Search for the cell housing the specified text and yield its (x, y) center coordinate. 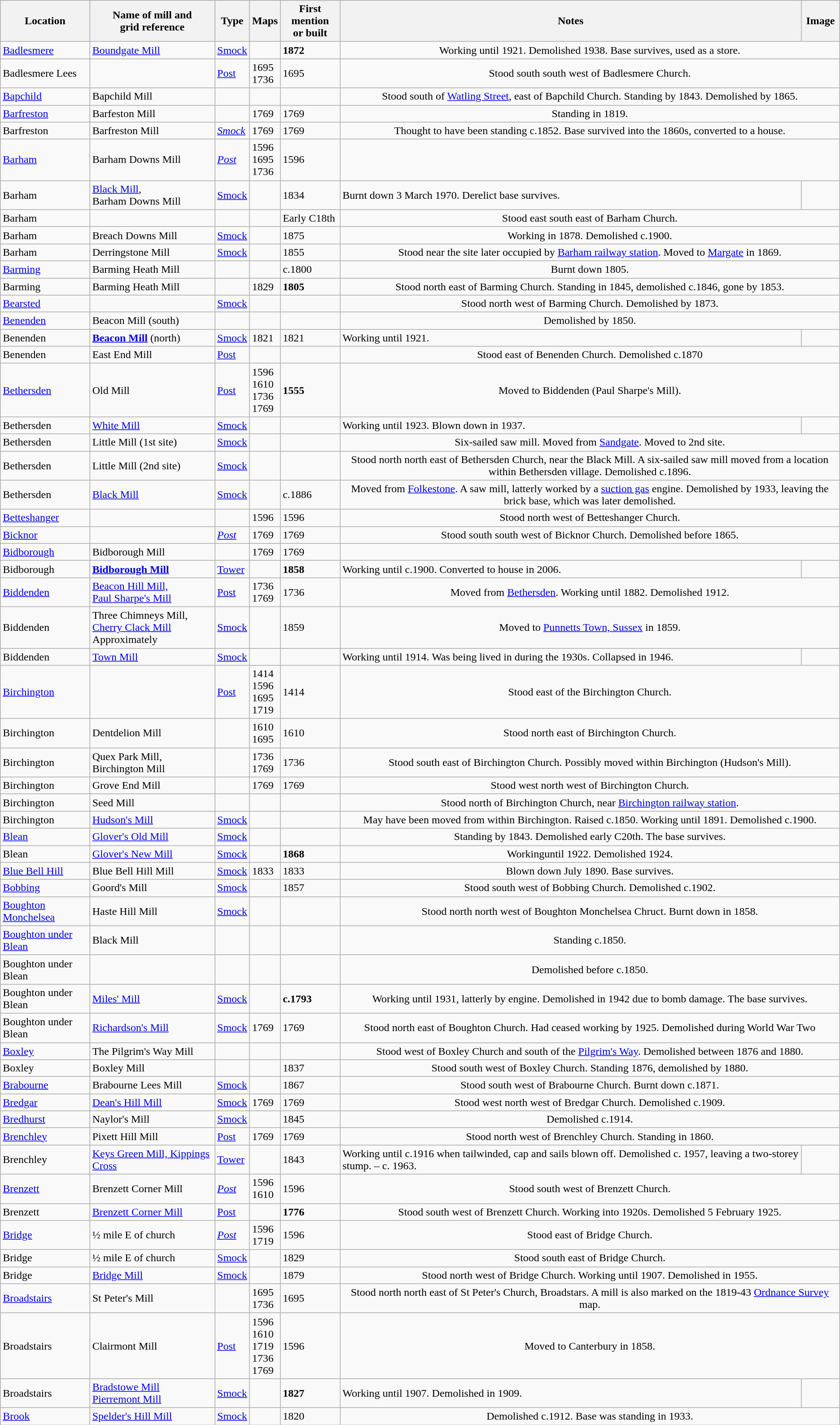
Breach Downs Mill (152, 235)
Black Mill,Barham Downs Mill (152, 195)
Blown down July 1890. Base survives. (590, 871)
Working until 1931, latterly by engine. Demolished in 1942 due to bomb damage. The base survives. (590, 999)
Stood east of Benenden Church. Demolished c.1870 (590, 355)
Stood north east of Birchington Church. (590, 733)
Burnt down 3 March 1970. Derelict base survives. (571, 195)
Boundgate Mill (152, 50)
Badlesmere Lees (45, 74)
1859 (311, 627)
Stood south of Watling Street, east of Bapchild Church. Standing by 1843. Demolished by 1865. (590, 96)
1776 (311, 1212)
Moved to Punnetts Town, Sussex in 1859. (590, 627)
1805 (311, 287)
1837 (311, 1068)
Old Mill (152, 390)
Burnt down 1805. (590, 269)
Glover's New Mill (152, 854)
Barfeston Mill (152, 114)
Betteshanger (45, 518)
Thought to have been standing c.1852. Base survived into the 1860s, converted to a house. (590, 131)
c.1800 (311, 269)
Stood north north east of St Peter's Church, Broadstars. A mill is also marked on the 1819-43 Ordnance Survey map. (590, 1298)
c.1886 (311, 494)
1875 (311, 235)
The Pilgrim's Way Mill (152, 1051)
c.1793 (311, 999)
1820 (311, 1416)
Beacon Mill (south) (152, 321)
Bearsted (45, 304)
Moved to Biddenden (Paul Sharpe's Mill). (590, 390)
Richardson's Mill (152, 1027)
1868 (311, 854)
Stood east of Bridge Church. (590, 1235)
Stood north of Birchington Church, near Birchington railway station. (590, 803)
Miles' Mill (152, 999)
Bridge Mill (152, 1275)
Three Chimneys Mill,Cherry Clack MillApproximately (152, 627)
Keys Green Mill, Kippings Cross (152, 1159)
Maps (265, 21)
1596161017361769 (265, 390)
Bicknor (45, 535)
Stood south west of Brabourne Church. Burnt down c.1871. (590, 1085)
Stood south west of Brenzett Church. (590, 1189)
Stood north east of Boughton Church. Had ceased working by 1925. Demolished during World War Two (590, 1027)
Clairmont Mill (152, 1346)
Stood south west of Brenzett Church. Working into 1920s. Demolished 5 February 1925. (590, 1212)
Boughton Monchelsea (45, 911)
Brook (45, 1416)
Barfreston Mill (152, 131)
Stood west of Boxley Church and south of the Pilgrim's Way. Demolished between 1876 and 1880. (590, 1051)
1555 (311, 390)
Stood south east of Birchington Church. Possibly moved within Birchington (Hudson's Mill). (590, 763)
Type (232, 21)
1845 (311, 1119)
St Peter's Mill (152, 1298)
Boxley Mill (152, 1068)
16101695 (265, 733)
Derringstone Mill (152, 252)
Demolished c.1914. (590, 1119)
1843 (311, 1159)
Demolished by 1850. (590, 321)
1414 (311, 692)
Working until 1921. (571, 338)
Working until 1921. Demolished 1938. Base survives, used as a store. (590, 50)
1872 (311, 50)
15961719 (265, 1235)
Town Mill (152, 656)
Six-sailed saw mill. Moved from Sandgate. Moved to 2nd site. (590, 442)
Barham Downs Mill (152, 160)
Naylor's Mill (152, 1119)
Grove End Mill (152, 786)
15961610 (265, 1189)
Beacon Mill (north) (152, 338)
1827 (311, 1393)
May have been moved from within Birchington. Raised c.1850. Working until 1891. Demolished c.1900. (590, 820)
Bredgar (45, 1102)
Stood east of the Birchington Church. (590, 692)
Moved from Folkestone. A saw mill, latterly worked by a suction gas engine. Demolished by 1933, leaving the brick base, which was later demolished. (590, 494)
Little Mill (1st site) (152, 442)
159616951736 (265, 160)
1834 (311, 195)
East End Mill (152, 355)
Standing by 1843. Demolished early C20th. The base survives. (590, 837)
1855 (311, 252)
Spelder's Hill Mill (152, 1416)
Brabourne (45, 1085)
1879 (311, 1275)
Dean's Hill Mill (152, 1102)
Stood north west of Betteshanger Church. (590, 518)
Brabourne Lees Mill (152, 1085)
Stood west north west of Bredgar Church. Demolished c.1909. (590, 1102)
Standing in 1819. (590, 114)
Bapchild (45, 96)
Bradstowe MillPierremont Mill (152, 1393)
Working until 1914. Was being lived in during the 1930s. Collapsed in 1946. (571, 656)
Blue Bell Hill (45, 871)
Beacon Hill Mill,Paul Sharpe's Mill (152, 592)
Notes (571, 21)
Bapchild Mill (152, 96)
Location (45, 21)
Quex Park Mill, Birchington Mill (152, 763)
Demolished c.1912. Base was standing in 1933. (590, 1416)
1610 (311, 733)
Stood south west of Bobbing Church. Demolished c.1902. (590, 888)
Stood south south west of Badlesmere Church. (590, 74)
Moved from Bethersden. Working until 1882. Demolished 1912. (590, 592)
Standing c.1850. (590, 940)
Stood west north west of Birchington Church. (590, 786)
Working until 1907. Demolished in 1909. (571, 1393)
Working in 1878. Demolished c.1900. (590, 235)
Stood north west of Bridge Church. Working until 1907. Demolished in 1955. (590, 1275)
Glover's Old Mill (152, 837)
1858 (311, 569)
Pixett Hill Mill (152, 1137)
Bobbing (45, 888)
Stood north north west of Boughton Monchelsea Chruct. Burnt down in 1858. (590, 911)
Image (821, 21)
Hudson's Mill (152, 820)
Workinguntil 1922. Demolished 1924. (590, 854)
Moved to Canterbury in 1858. (590, 1346)
Stood north west of Brenchley Church. Standing in 1860. (590, 1137)
Working until 1923. Blown down in 1937. (571, 425)
Stood south east of Bridge Church. (590, 1258)
Stood near the site later occupied by Barham railway station. Moved to Margate in 1869. (590, 252)
Name of mill andgrid reference (152, 21)
Demolished before c.1850. (590, 969)
Little Mill (2nd site) (152, 466)
White Mill (152, 425)
Bredhurst (45, 1119)
Stood south south west of Bicknor Church. Demolished before 1865. (590, 535)
Badlesmere (45, 50)
Stood north west of Barming Church. Demolished by 1873. (590, 304)
Working until c.1916 when tailwinded, cap and sails blown off. Demolished c. 1957, leaving a two-storey stump. – c. 1963. (571, 1159)
Dentdelion Mill (152, 733)
Working until c.1900. Converted to house in 2006. (571, 569)
1867 (311, 1085)
First mentionor built (311, 21)
Early C18th (311, 218)
Stood east south east of Barham Church. (590, 218)
15961610171917361769 (265, 1346)
Seed Mill (152, 803)
Goord's Mill (152, 888)
Stood south west of Boxley Church. Standing 1876, demolished by 1880. (590, 1068)
Blue Bell Hill Mill (152, 871)
1414159616951719 (265, 692)
1857 (311, 888)
Stood north east of Barming Church. Standing in 1845, demolished c.1846, gone by 1853. (590, 287)
Haste Hill Mill (152, 911)
